Return the [x, y] coordinate for the center point of the cell that contains the specified text.  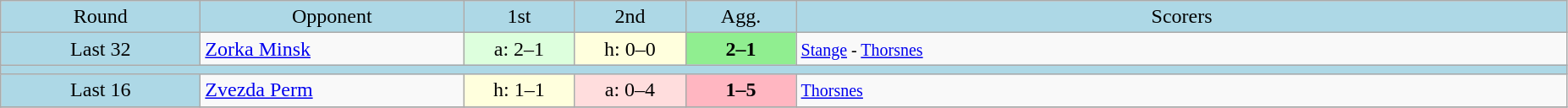
h: 1–1 [520, 90]
2–1 [741, 49]
2nd [630, 17]
Last 16 [101, 90]
Zorka Minsk [332, 49]
a: 0–4 [630, 90]
1st [520, 17]
Last 32 [101, 49]
Zvezda Perm [332, 90]
1–5 [741, 90]
Thorsnes [1181, 90]
a: 2–1 [520, 49]
Round [101, 17]
Stange - Thorsnes [1181, 49]
Agg. [741, 17]
Scorers [1181, 17]
Opponent [332, 17]
h: 0–0 [630, 49]
